Determine the [X, Y] coordinate at the center of the cell enclosing the given text.  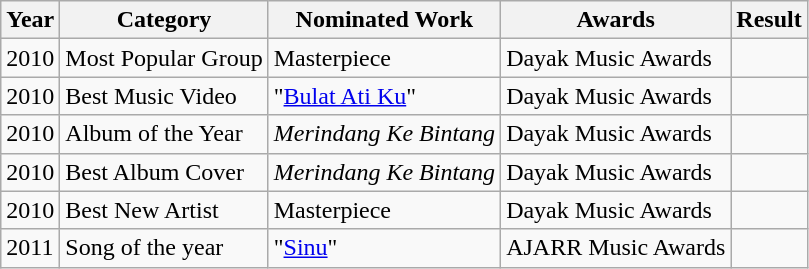
Category [164, 20]
Best New Artist [164, 210]
Most Popular Group [164, 58]
Year [30, 20]
AJARR Music Awards [616, 248]
Album of the Year [164, 134]
Nominated Work [384, 20]
Best Album Cover [164, 172]
"Sinu" [384, 248]
2011 [30, 248]
Result [769, 20]
Best Music Video [164, 96]
"Bulat Ati Ku" [384, 96]
Awards [616, 20]
Song of the year [164, 248]
